Pinpoint the cell where the given text exists, returning its [X, Y] midpoint coordinate. 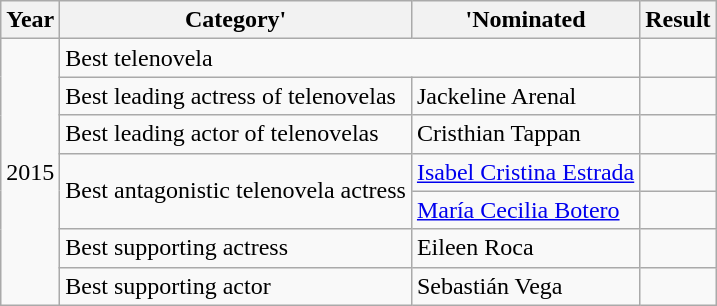
Result [678, 20]
Best leading actor of telenovelas [236, 134]
María Cecilia Botero [525, 210]
Best telenovela [350, 58]
Best antagonistic telenovela actress [236, 191]
Best supporting actor [236, 286]
Eileen Roca [525, 248]
Year [30, 20]
Isabel Cristina Estrada [525, 172]
'Nominated [525, 20]
Jackeline Arenal [525, 96]
Cristhian Tappan [525, 134]
2015 [30, 172]
Best leading actress of telenovelas [236, 96]
Sebastián Vega [525, 286]
Category' [236, 20]
Best supporting actress [236, 248]
